Pinpoint the cell where the given text exists, returning its (x, y) midpoint coordinate. 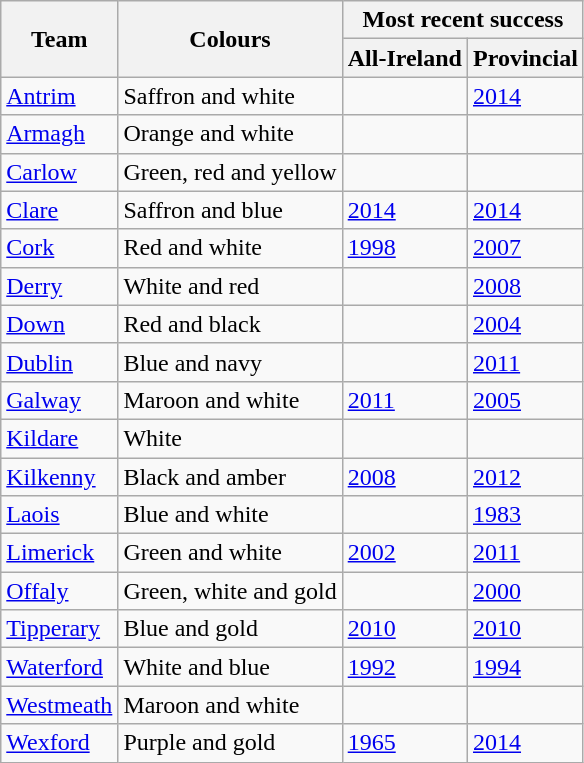
Armagh (60, 134)
Limerick (60, 553)
Red and white (230, 248)
Carlow (60, 172)
Green and white (230, 553)
Purple and gold (230, 743)
Green, white and gold (230, 591)
Team (60, 39)
Colours (230, 39)
Green, red and yellow (230, 172)
1992 (404, 667)
Westmeath (60, 705)
White and blue (230, 667)
Tipperary (60, 629)
Provincial (525, 58)
2005 (525, 400)
2002 (404, 553)
Blue and white (230, 515)
1983 (525, 515)
Offaly (60, 591)
Red and black (230, 324)
Galway (60, 400)
2007 (525, 248)
Saffron and white (230, 96)
Saffron and blue (230, 210)
White (230, 438)
Dublin (60, 362)
Most recent success (462, 20)
1994 (525, 667)
1998 (404, 248)
Clare (60, 210)
2012 (525, 477)
Laois (60, 515)
1965 (404, 743)
Derry (60, 286)
Wexford (60, 743)
2004 (525, 324)
Kilkenny (60, 477)
Down (60, 324)
All-Ireland (404, 58)
2000 (525, 591)
Kildare (60, 438)
White and red (230, 286)
Black and amber (230, 477)
Blue and navy (230, 362)
Blue and gold (230, 629)
Waterford (60, 667)
Orange and white (230, 134)
Cork (60, 248)
Antrim (60, 96)
